Find where the given text appears and provide that cell's center as (x, y) coordinate. 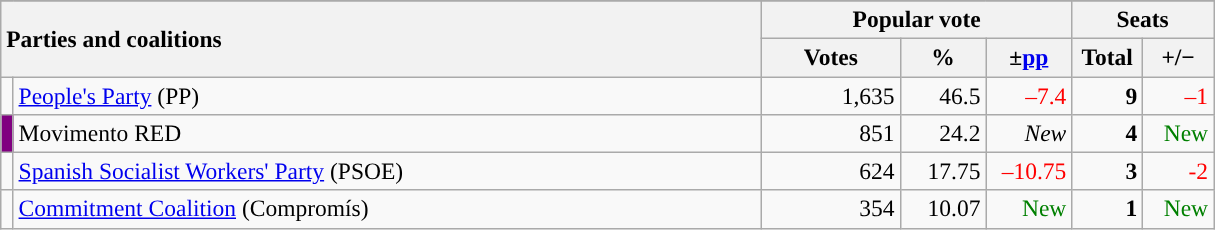
Movimento RED (387, 133)
10.07 (943, 209)
Votes (831, 57)
1,635 (831, 95)
624 (831, 171)
±pp (1029, 57)
9 (1108, 95)
Parties and coalitions (382, 38)
+/− (1178, 57)
354 (831, 209)
–1 (1178, 95)
3 (1108, 171)
Total (1108, 57)
46.5 (943, 95)
4 (1108, 133)
Popular vote (917, 19)
-2 (1178, 171)
Seats (1143, 19)
Commitment Coalition (Compromís) (387, 209)
1 (1108, 209)
Spanish Socialist Workers' Party (PSOE) (387, 171)
851 (831, 133)
–10.75 (1029, 171)
People's Party (PP) (387, 95)
–7.4 (1029, 95)
24.2 (943, 133)
17.75 (943, 171)
% (943, 57)
